Capture the cell that displays the provided text and extract its [X, Y] central coordinate. 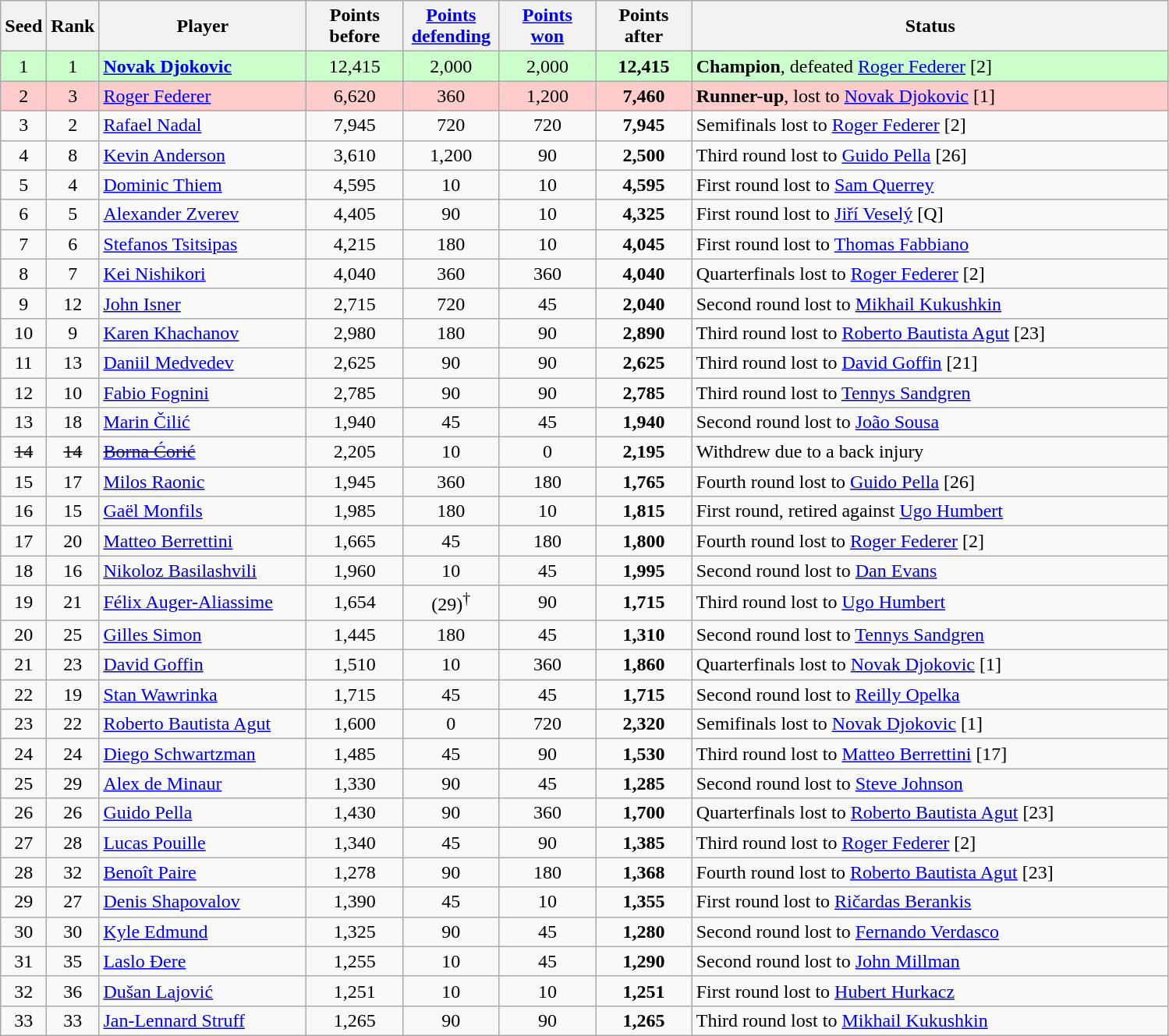
(29)† [452, 603]
Kyle Edmund [203, 932]
Benoît Paire [203, 872]
1,654 [355, 603]
Second round lost to João Sousa [930, 423]
2,040 [644, 303]
1,390 [355, 902]
1,860 [644, 665]
Third round lost to Ugo Humbert [930, 603]
Runner-up, lost to Novak Djokovic [1] [930, 96]
Quarterfinals lost to Roberto Bautista Agut [23] [930, 813]
Dušan Lajović [203, 991]
Second round lost to Tennys Sandgren [930, 635]
Kei Nishikori [203, 274]
Seed [23, 27]
Rafael Nadal [203, 126]
35 [73, 961]
Milos Raonic [203, 482]
First round lost to Jiří Veselý [Q] [930, 214]
Second round lost to Steve Johnson [930, 783]
Stefanos Tsitsipas [203, 244]
1,340 [355, 843]
Second round lost to Fernando Verdasco [930, 932]
Gaël Monfils [203, 511]
1,995 [644, 571]
First round lost to Hubert Hurkacz [930, 991]
2,205 [355, 452]
First round, retired against Ugo Humbert [930, 511]
2,320 [644, 724]
Fourth round lost to Guido Pella [26] [930, 482]
1,510 [355, 665]
1,815 [644, 511]
Points after [644, 27]
Third round lost to Tennys Sandgren [930, 392]
1,985 [355, 511]
1,290 [644, 961]
1,368 [644, 872]
Second round lost to Reilly Opelka [930, 695]
36 [73, 991]
1,310 [644, 635]
Points defending [452, 27]
Matteo Berrettini [203, 541]
Roger Federer [203, 96]
1,330 [355, 783]
Rank [73, 27]
Fourth round lost to Roberto Bautista Agut [23] [930, 872]
Champion, defeated Roger Federer [2] [930, 66]
Third round lost to Roger Federer [2] [930, 843]
1,945 [355, 482]
Roberto Bautista Agut [203, 724]
Semifinals lost to Roger Federer [2] [930, 126]
Félix Auger-Aliassime [203, 603]
Second round lost to John Millman [930, 961]
1,600 [355, 724]
First round lost to Sam Querrey [930, 185]
1,355 [644, 902]
1,385 [644, 843]
Quarterfinals lost to Roger Federer [2] [930, 274]
Dominic Thiem [203, 185]
Third round lost to Matteo Berrettini [17] [930, 754]
Gilles Simon [203, 635]
Daniil Medvedev [203, 362]
Laslo Đere [203, 961]
Second round lost to Mikhail Kukushkin [930, 303]
Third round lost to Mikhail Kukushkin [930, 1020]
3,610 [355, 155]
Guido Pella [203, 813]
31 [23, 961]
Semifinals lost to Novak Djokovic [1] [930, 724]
1,530 [644, 754]
Points won [547, 27]
Borna Ćorić [203, 452]
1,255 [355, 961]
Third round lost to Roberto Bautista Agut [23] [930, 333]
1,765 [644, 482]
Withdrew due to a back injury [930, 452]
Lucas Pouille [203, 843]
1,665 [355, 541]
1,285 [644, 783]
4,325 [644, 214]
Nikoloz Basilashvili [203, 571]
Jan-Lennard Struff [203, 1020]
Quarterfinals lost to Novak Djokovic [1] [930, 665]
1,280 [644, 932]
Points before [355, 27]
1,325 [355, 932]
Second round lost to Dan Evans [930, 571]
1,430 [355, 813]
6,620 [355, 96]
4,405 [355, 214]
Diego Schwartzman [203, 754]
Alex de Minaur [203, 783]
2,195 [644, 452]
Third round lost to Guido Pella [26] [930, 155]
Novak Djokovic [203, 66]
First round lost to Ričardas Berankis [930, 902]
1,445 [355, 635]
Fabio Fognini [203, 392]
Player [203, 27]
2,980 [355, 333]
1,485 [355, 754]
11 [23, 362]
Marin Čilić [203, 423]
Status [930, 27]
1,278 [355, 872]
First round lost to Thomas Fabbiano [930, 244]
Fourth round lost to Roger Federer [2] [930, 541]
4,215 [355, 244]
1,800 [644, 541]
2,715 [355, 303]
2,890 [644, 333]
1,700 [644, 813]
Kevin Anderson [203, 155]
Third round lost to David Goffin [21] [930, 362]
Denis Shapovalov [203, 902]
David Goffin [203, 665]
1,960 [355, 571]
Karen Khachanov [203, 333]
Alexander Zverev [203, 214]
4,045 [644, 244]
7,460 [644, 96]
2,500 [644, 155]
John Isner [203, 303]
Stan Wawrinka [203, 695]
